Return (x, y) of the center of cell containing provided text 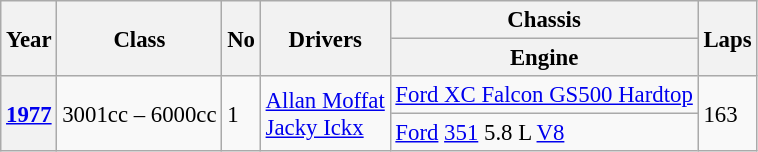
No (241, 38)
Ford XC Falcon GS500 Hardtop (544, 95)
163 (728, 114)
Drivers (325, 38)
Ford 351 5.8 L V8 (544, 133)
Year (29, 38)
Laps (728, 38)
3001cc – 6000cc (140, 114)
1977 (29, 114)
Engine (544, 58)
Chassis (544, 20)
Allan Moffat Jacky Ickx (325, 114)
Class (140, 38)
1 (241, 114)
